Identify which cell holds the provided text, then report its (X, Y) central coordinate. 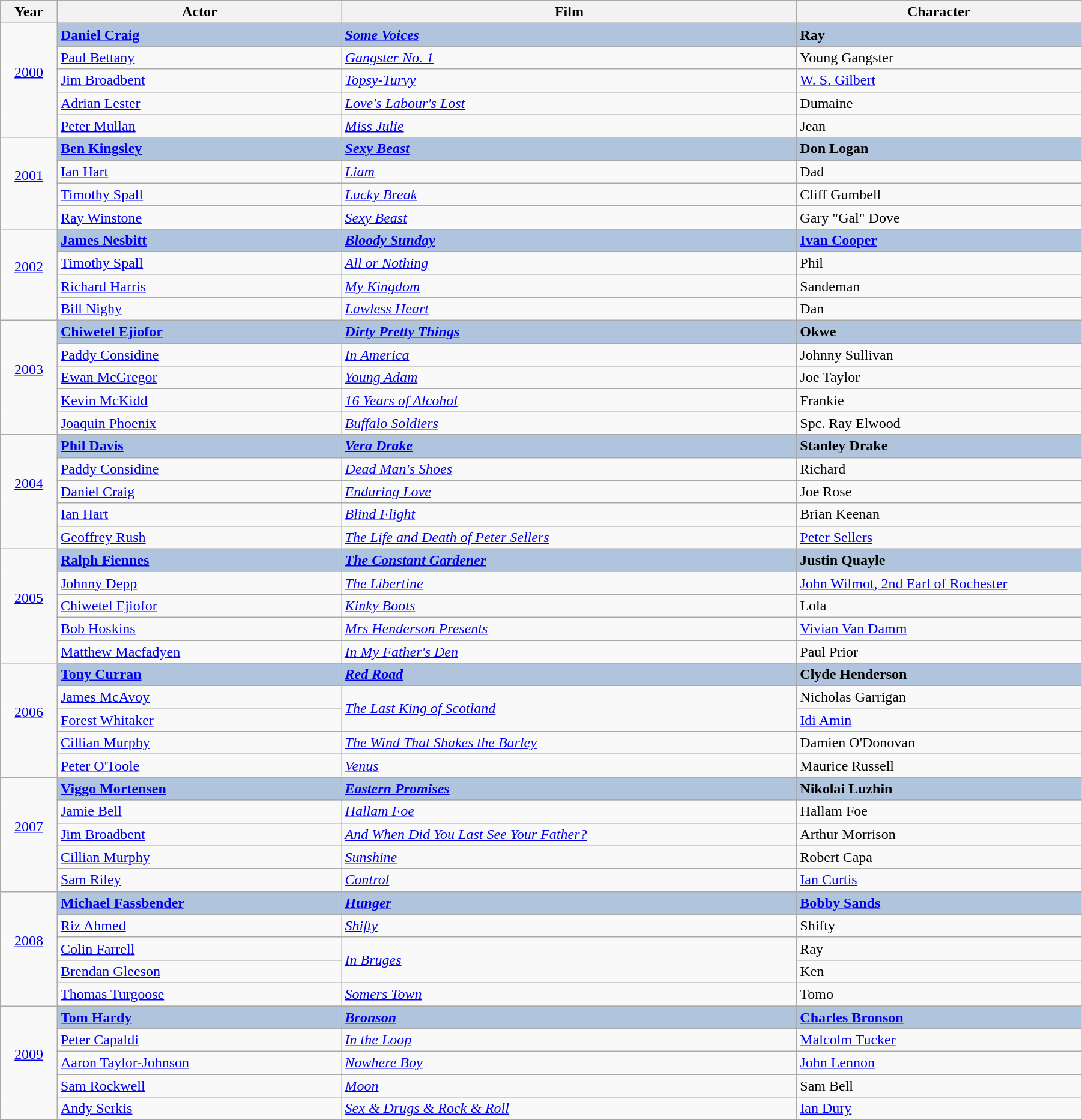
Tom Hardy (199, 1017)
Moon (569, 1086)
Bill Nighy (199, 309)
The Wind That Shakes the Barley (569, 743)
Nikolai Luzhin (939, 789)
Michael Fassbender (199, 903)
2009 (29, 1063)
Stanley Drake (939, 446)
Bloody Sunday (569, 240)
Ben Kingsley (199, 149)
Peter O'Toole (199, 766)
Clyde Henderson (939, 675)
2005 (29, 606)
John Lennon (939, 1063)
Joe Taylor (939, 378)
Topsy-Turvy (569, 80)
Okwe (939, 332)
Eastern Promises (569, 789)
Ralph Fiennes (199, 560)
Gangster No. 1 (569, 58)
2006 (29, 720)
The Life and Death of Peter Sellers (569, 537)
The Last King of Scotland (569, 709)
Phil (939, 263)
Cliff Gumbell (939, 194)
Dad (939, 172)
Ian Curtis (939, 880)
Venus (569, 766)
Brian Keenan (939, 514)
Year (29, 12)
Gary "Gal" Dove (939, 217)
Dirty Pretty Things (569, 332)
2003 (29, 378)
Dan (939, 309)
Frankie (939, 400)
Jean (939, 126)
Ken (939, 971)
The Constant Gardener (569, 560)
Sunshine (569, 857)
Maurice Russell (939, 766)
Richard Harris (199, 286)
Dumaine (939, 103)
Bronson (569, 1017)
Actor (199, 12)
Sam Rockwell (199, 1086)
Bobby Sands (939, 903)
Andy Serkis (199, 1109)
Viggo Mortensen (199, 789)
Character (939, 12)
Red Road (569, 675)
Mrs Henderson Presents (569, 628)
Sam Riley (199, 880)
Damien O'Donovan (939, 743)
Sex & Drugs & Rock & Roll (569, 1109)
Aaron Taylor-Johnson (199, 1063)
Vera Drake (569, 446)
Adrian Lester (199, 103)
Geoffrey Rush (199, 537)
2004 (29, 492)
In Bruges (569, 960)
Don Logan (939, 149)
2008 (29, 948)
Peter Mullan (199, 126)
Colin Farrell (199, 948)
Lucky Break (569, 194)
All or Nothing (569, 263)
Control (569, 880)
2001 (29, 183)
Matthew Macfadyen (199, 651)
In the Loop (569, 1040)
Brendan Gleeson (199, 971)
The Libertine (569, 583)
Arthur Morrison (939, 834)
2007 (29, 834)
Paul Bettany (199, 58)
Bob Hoskins (199, 628)
Enduring Love (569, 492)
In My Father's Den (569, 651)
2002 (29, 274)
Young Gangster (939, 58)
Paul Prior (939, 651)
Peter Capaldi (199, 1040)
Ian Dury (939, 1109)
Some Voices (569, 35)
Ray Winstone (199, 217)
And When Did You Last See Your Father? (569, 834)
Forest Whitaker (199, 720)
Nicholas Garrigan (939, 697)
Charles Bronson (939, 1017)
Riz Ahmed (199, 926)
Love's Labour's Lost (569, 103)
My Kingdom (569, 286)
Vivian Van Damm (939, 628)
Richard (939, 469)
Dead Man's Shoes (569, 469)
2000 (29, 80)
16 Years of Alcohol (569, 400)
Lawless Heart (569, 309)
Joaquin Phoenix (199, 423)
James Nesbitt (199, 240)
Peter Sellers (939, 537)
Ivan Cooper (939, 240)
Hunger (569, 903)
Blind Flight (569, 514)
James McAvoy (199, 697)
Spc. Ray Elwood (939, 423)
Kinky Boots (569, 606)
Film (569, 12)
Nowhere Boy (569, 1063)
Miss Julie (569, 126)
Sandeman (939, 286)
Ewan McGregor (199, 378)
Justin Quayle (939, 560)
Liam (569, 172)
Lola (939, 606)
Tony Curran (199, 675)
Sam Bell (939, 1086)
Somers Town (569, 994)
In America (569, 355)
Johnny Sullivan (939, 355)
Tomo (939, 994)
Phil Davis (199, 446)
Robert Capa (939, 857)
Johnny Depp (199, 583)
Jamie Bell (199, 811)
John Wilmot, 2nd Earl of Rochester (939, 583)
Joe Rose (939, 492)
Idi Amin (939, 720)
W. S. Gilbert (939, 80)
Kevin McKidd (199, 400)
Thomas Turgoose (199, 994)
Malcolm Tucker (939, 1040)
Buffalo Soldiers (569, 423)
Young Adam (569, 378)
